For the text-containing cell, return its midpoint in (X, Y) coordinate format. 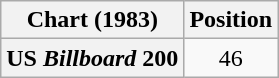
US Billboard 200 (92, 58)
46 (231, 58)
Position (231, 20)
Chart (1983) (92, 20)
